Return the (x, y) coordinate for the center point of the cell that contains the specified text.  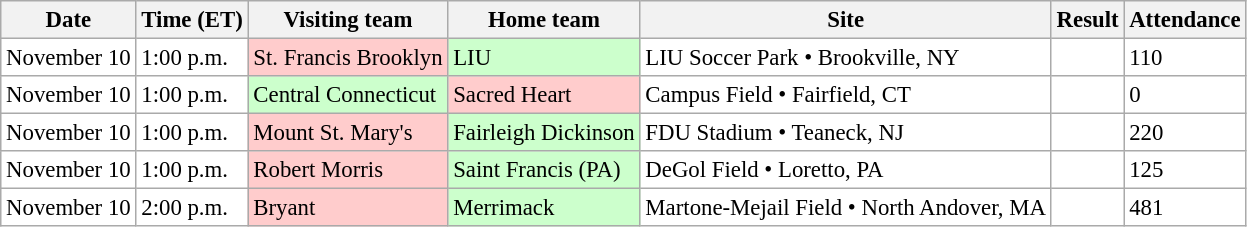
110 (1185, 58)
DeGol Field • Loretto, PA (846, 170)
125 (1185, 170)
LIU Soccer Park • Brookville, NY (846, 58)
Date (68, 20)
Martone-Mejail Field • North Andover, MA (846, 208)
0 (1185, 95)
Time (ET) (192, 20)
Saint Francis (PA) (544, 170)
2:00 p.m. (192, 208)
Fairleigh Dickinson (544, 133)
St. Francis Brooklyn (348, 58)
Site (846, 20)
Visiting team (348, 20)
Result (1088, 20)
FDU Stadium • Teaneck, NJ (846, 133)
Campus Field • Fairfield, CT (846, 95)
Central Connecticut (348, 95)
481 (1185, 208)
Robert Morris (348, 170)
LIU (544, 58)
220 (1185, 133)
Attendance (1185, 20)
Sacred Heart (544, 95)
Bryant (348, 208)
Mount St. Mary's (348, 133)
Home team (544, 20)
Merrimack (544, 208)
